Return [X, Y] of the center of cell containing provided text 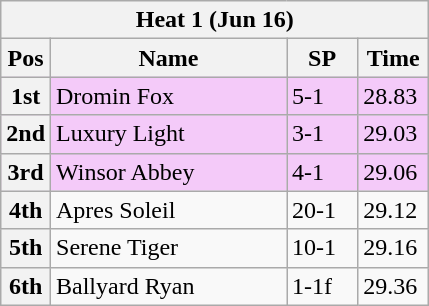
5th [26, 248]
Serene Tiger [169, 248]
1st [26, 96]
3-1 [322, 134]
10-1 [322, 248]
Dromin Fox [169, 96]
5-1 [322, 96]
6th [26, 286]
Name [169, 58]
Apres Soleil [169, 210]
Ballyard Ryan [169, 286]
2nd [26, 134]
4th [26, 210]
Heat 1 (Jun 16) [215, 20]
29.06 [394, 172]
29.16 [394, 248]
Luxury Light [169, 134]
20-1 [322, 210]
4-1 [322, 172]
29.36 [394, 286]
Time [394, 58]
1-1f [322, 286]
Winsor Abbey [169, 172]
29.03 [394, 134]
SP [322, 58]
29.12 [394, 210]
3rd [26, 172]
Pos [26, 58]
28.83 [394, 96]
